Return [x, y] of the center of cell containing provided text 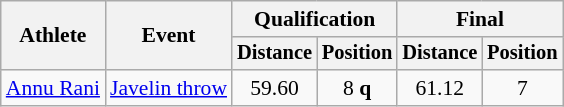
Javelin throw [168, 88]
61.12 [440, 88]
Qualification [314, 19]
Annu Rani [53, 88]
8 q [357, 88]
7 [522, 88]
Event [168, 36]
Athlete [53, 36]
Final [480, 19]
59.60 [274, 88]
